Pinpoint the cell where the given text exists, returning its (X, Y) midpoint coordinate. 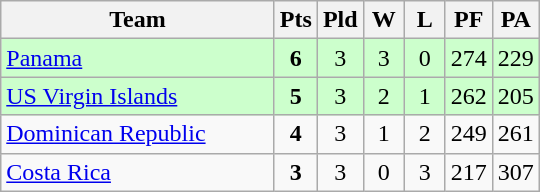
Pts (296, 20)
217 (468, 172)
261 (516, 134)
Panama (138, 58)
5 (296, 96)
PF (468, 20)
PA (516, 20)
4 (296, 134)
W (384, 20)
6 (296, 58)
307 (516, 172)
L (424, 20)
249 (468, 134)
Dominican Republic (138, 134)
229 (516, 58)
Pld (340, 20)
262 (468, 96)
205 (516, 96)
Costa Rica (138, 172)
Team (138, 20)
274 (468, 58)
US Virgin Islands (138, 96)
